Find where the given text appears and provide that cell's center as [X, Y] coordinate. 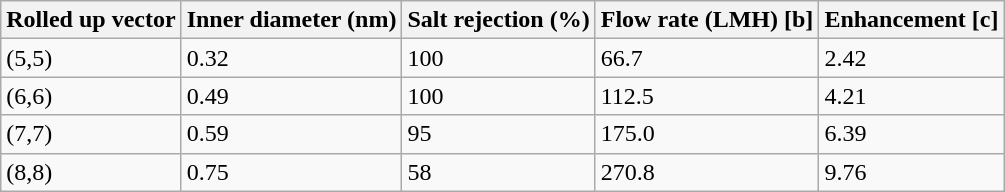
58 [498, 172]
(7,7) [91, 134]
Flow rate (LMH) [b] [707, 20]
175.0 [707, 134]
Enhancement [c] [912, 20]
Inner diameter (nm) [292, 20]
(5,5) [91, 58]
(8,8) [91, 172]
4.21 [912, 96]
(6,6) [91, 96]
9.76 [912, 172]
0.59 [292, 134]
0.75 [292, 172]
6.39 [912, 134]
Rolled up vector [91, 20]
Salt rejection (%) [498, 20]
66.7 [707, 58]
112.5 [707, 96]
0.32 [292, 58]
0.49 [292, 96]
270.8 [707, 172]
2.42 [912, 58]
95 [498, 134]
